Return the [x, y] coordinate for the center point of the cell that contains the specified text.  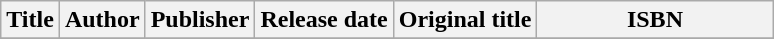
ISBN [655, 20]
Publisher [200, 20]
Release date [324, 20]
Title [30, 20]
Original title [465, 20]
Author [102, 20]
